Return [x, y] of the center of cell containing provided text 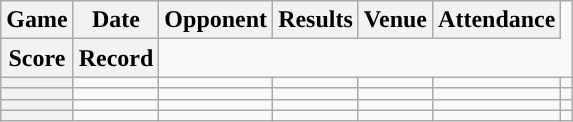
Attendance [497, 20]
Date [116, 20]
Record [116, 58]
Opponent [216, 20]
Score [37, 58]
Game [37, 20]
Venue [395, 20]
Results [316, 20]
